Search for the cell housing the specified text and yield its (x, y) center coordinate. 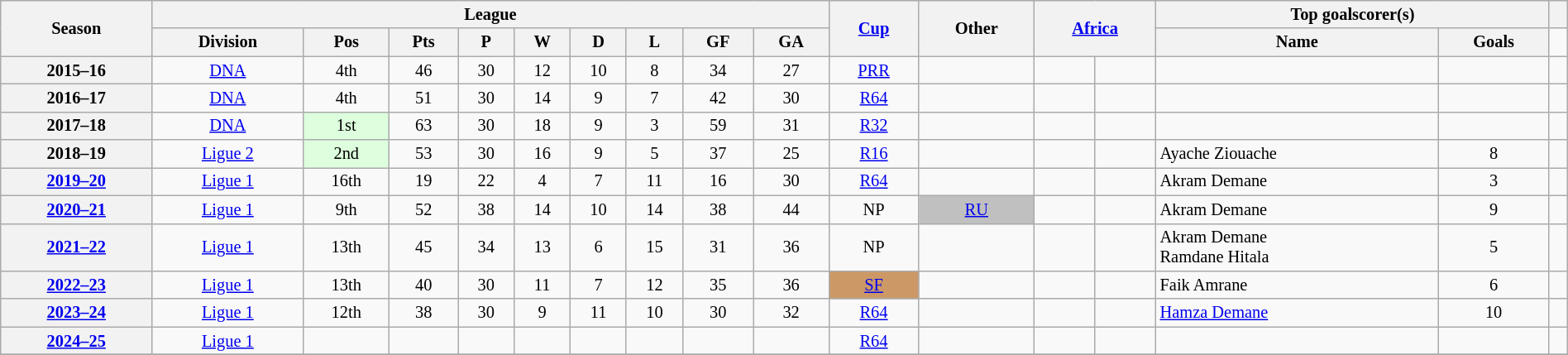
GF (718, 42)
Name (1297, 42)
R16 (873, 154)
D (599, 42)
42 (718, 98)
Africa (1095, 28)
15 (654, 247)
2016–17 (76, 98)
13 (543, 247)
SF (873, 285)
53 (423, 154)
46 (423, 70)
Faik Amrane (1297, 285)
22 (486, 181)
Pts (423, 42)
1st (347, 126)
52 (423, 209)
40 (423, 285)
Top goalscorer(s) (1353, 14)
2021–22 (76, 247)
27 (791, 70)
GA (791, 42)
P (486, 42)
Ayache Ziouache (1297, 154)
2018–19 (76, 154)
2023–24 (76, 313)
37 (718, 154)
Pos (347, 42)
44 (791, 209)
Season (76, 28)
W (543, 42)
35 (718, 285)
2015–16 (76, 70)
Ligue 2 (228, 154)
L (654, 42)
45 (423, 247)
Akram DemaneRamdane Hitala (1297, 247)
2024–25 (76, 341)
16th (347, 181)
63 (423, 126)
32 (791, 313)
Goals (1494, 42)
2017–18 (76, 126)
Hamza Demane (1297, 313)
R32 (873, 126)
2022–23 (76, 285)
12th (347, 313)
51 (423, 98)
Other (977, 28)
2nd (347, 154)
18 (543, 126)
League (490, 14)
25 (791, 154)
59 (718, 126)
19 (423, 181)
Cup (873, 28)
Division (228, 42)
2020–21 (76, 209)
4 (543, 181)
9th (347, 209)
2019–20 (76, 181)
PRR (873, 70)
RU (977, 209)
